Return (X, Y) of the center of cell containing provided text 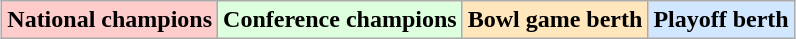
National champions (110, 20)
Bowl game berth (555, 20)
Conference champions (340, 20)
Playoff berth (721, 20)
